Pinpoint the cell where the given text exists, returning its (x, y) midpoint coordinate. 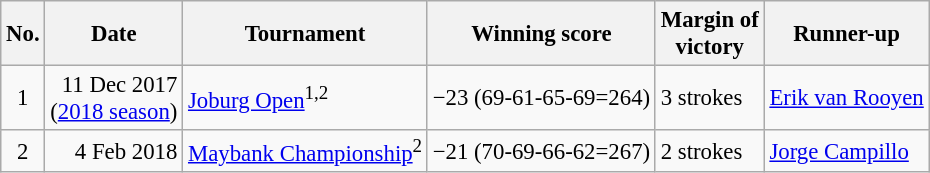
2 strokes (710, 151)
1 (23, 98)
Erik van Rooyen (846, 98)
Date (114, 34)
Maybank Championship2 (306, 151)
No. (23, 34)
Jorge Campillo (846, 151)
2 (23, 151)
Runner-up (846, 34)
−21 (70-69-66-62=267) (541, 151)
4 Feb 2018 (114, 151)
Margin ofvictory (710, 34)
Winning score (541, 34)
3 strokes (710, 98)
−23 (69-61-65-69=264) (541, 98)
Joburg Open1,2 (306, 98)
11 Dec 2017(2018 season) (114, 98)
Tournament (306, 34)
